Pinpoint the cell where the given text exists, returning its (x, y) midpoint coordinate. 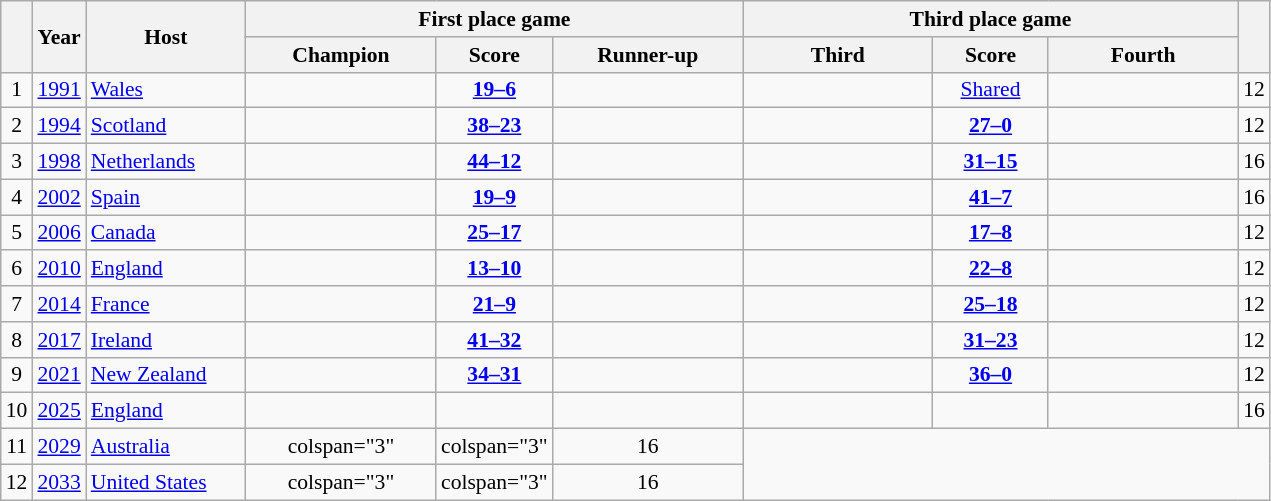
Third place game (990, 19)
41–32 (494, 340)
10 (17, 411)
New Zealand (166, 375)
22–8 (990, 269)
27–0 (990, 126)
8 (17, 340)
36–0 (990, 375)
First place game (494, 19)
2006 (58, 233)
3 (17, 162)
19–6 (494, 90)
2025 (58, 411)
5 (17, 233)
6 (17, 269)
31–23 (990, 340)
21–9 (494, 304)
Third (838, 55)
2017 (58, 340)
25–17 (494, 233)
Wales (166, 90)
United States (166, 482)
2002 (58, 197)
2029 (58, 447)
9 (17, 375)
1 (17, 90)
Host (166, 36)
Fourth (1143, 55)
7 (17, 304)
Runner-up (648, 55)
Australia (166, 447)
19–9 (494, 197)
2 (17, 126)
2014 (58, 304)
11 (17, 447)
13–10 (494, 269)
34–31 (494, 375)
41–7 (990, 197)
1994 (58, 126)
Spain (166, 197)
2021 (58, 375)
2033 (58, 482)
France (166, 304)
38–23 (494, 126)
Scotland (166, 126)
44–12 (494, 162)
25–18 (990, 304)
4 (17, 197)
Netherlands (166, 162)
17–8 (990, 233)
1991 (58, 90)
Ireland (166, 340)
Shared (990, 90)
1998 (58, 162)
Canada (166, 233)
Year (58, 36)
2010 (58, 269)
Champion (341, 55)
31–15 (990, 162)
